Pinpoint the cell where the given text exists, returning its (X, Y) midpoint coordinate. 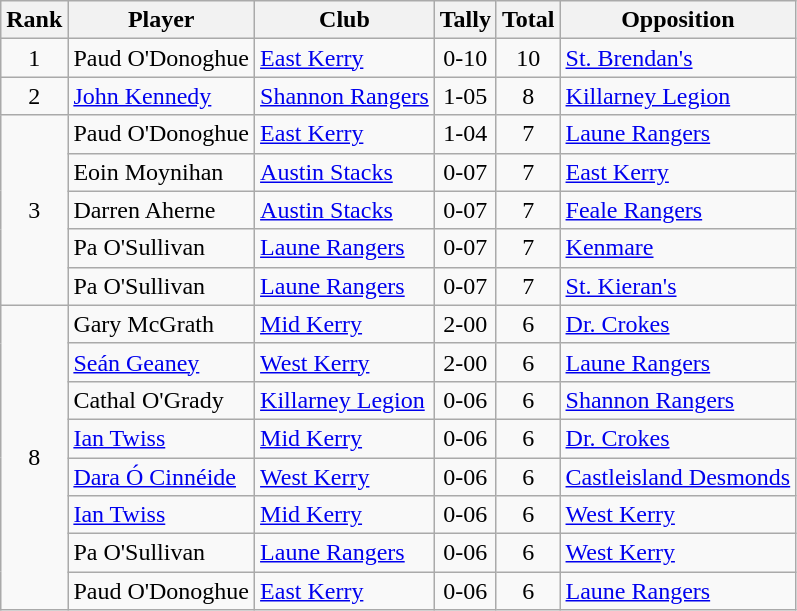
Dara Ó Cinnéide (162, 477)
Opposition (678, 20)
Seán Geaney (162, 362)
Eoin Moynihan (162, 172)
Gary McGrath (162, 324)
Feale Rangers (678, 210)
St. Brendan's (678, 58)
1-04 (465, 134)
1 (34, 58)
Tally (465, 20)
Cathal O'Grady (162, 400)
1-05 (465, 96)
Kenmare (678, 248)
0-10 (465, 58)
Player (162, 20)
Club (345, 20)
Darren Aherne (162, 210)
Total (528, 20)
2 (34, 96)
Castleisland Desmonds (678, 477)
John Kennedy (162, 96)
3 (34, 210)
Rank (34, 20)
St. Kieran's (678, 286)
10 (528, 58)
